Capture the cell that displays the provided text and extract its [X, Y] central coordinate. 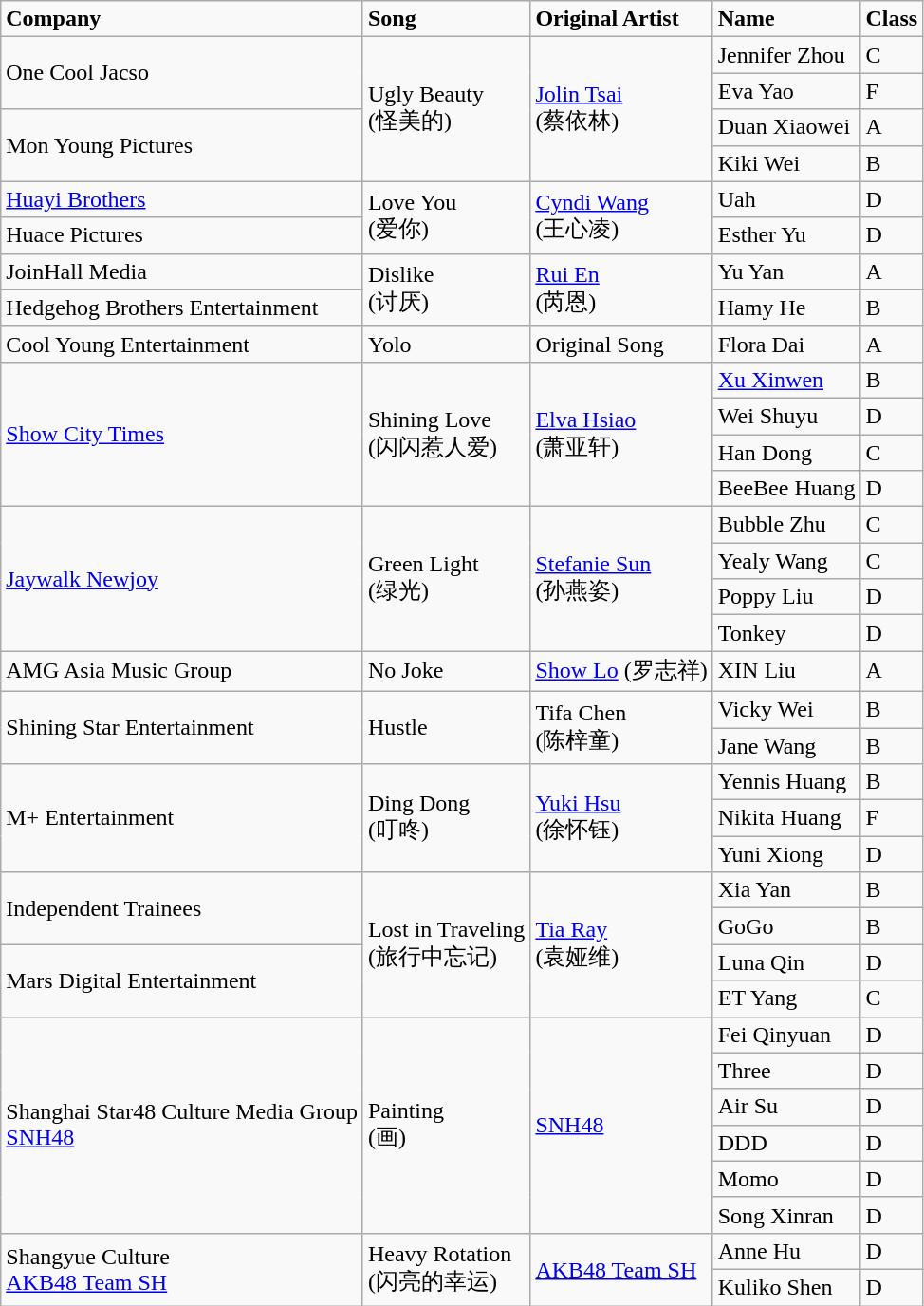
ET Yang [786, 998]
Three [786, 1071]
Elva Hsiao(萧亚轩) [621, 434]
Painting(画) [446, 1125]
Mon Young Pictures [182, 145]
Heavy Rotation(闪亮的幸运) [446, 1269]
Rui En(芮恩) [621, 289]
Xu Xinwen [786, 380]
Song Xinran [786, 1215]
Yuni Xiong [786, 854]
Momo [786, 1179]
Company [182, 19]
Stefanie Sun(孙燕姿) [621, 579]
Lost in Traveling(旅行中忘记) [446, 944]
Shangyue CultureAKB48 Team SH [182, 1269]
Anne Hu [786, 1251]
Esther Yu [786, 235]
Fei Qinyuan [786, 1035]
JoinHall Media [182, 271]
Han Dong [786, 453]
Yuki Hsu(徐怀钰) [621, 818]
Yu Yan [786, 271]
DDD [786, 1143]
Xia Yan [786, 890]
Cool Young Entertainment [182, 344]
Jolin Tsai(蔡依林) [621, 109]
Dislike(讨厌) [446, 289]
XIN Liu [786, 672]
Kuliko Shen [786, 1287]
Flora Dai [786, 344]
Jane Wang [786, 745]
Yolo [446, 344]
Hamy He [786, 308]
Huayi Brothers [182, 199]
No Joke [446, 672]
Air Su [786, 1107]
SNH48 [621, 1125]
Shanghai Star48 Culture Media GroupSNH48 [182, 1125]
Uah [786, 199]
Jennifer Zhou [786, 55]
Wei Shuyu [786, 416]
Original Song [621, 344]
Bubble Zhu [786, 525]
Vicky Wei [786, 709]
Shining Love(闪闪惹人爱) [446, 434]
Eva Yao [786, 91]
Tonkey [786, 633]
Ugly Beauty(怪美的) [446, 109]
Hustle [446, 727]
Duan Xiaowei [786, 127]
Yennis Huang [786, 782]
BeeBee Huang [786, 489]
Name [786, 19]
Jaywalk Newjoy [182, 579]
Original Artist [621, 19]
Love You(爱你) [446, 217]
Cyndi Wang(王心凌) [621, 217]
Shining Star Entertainment [182, 727]
Kiki Wei [786, 163]
M+ Entertainment [182, 818]
Independent Trainees [182, 908]
Class [892, 19]
Luna Qin [786, 962]
Nikita Huang [786, 818]
Ding Dong(叮咚) [446, 818]
GoGo [786, 926]
Yealy Wang [786, 561]
Huace Pictures [182, 235]
Song [446, 19]
Show Lo (罗志祥) [621, 672]
AMG Asia Music Group [182, 672]
One Cool Jacso [182, 73]
Poppy Liu [786, 597]
Hedgehog Brothers Entertainment [182, 308]
Green Light(绿光) [446, 579]
Mars Digital Entertainment [182, 980]
AKB48 Team SH [621, 1269]
Tifa Chen(陈梓童) [621, 727]
Show City Times [182, 434]
Tia Ray(袁娅维) [621, 944]
